Search for the cell housing the specified text and yield its [X, Y] center coordinate. 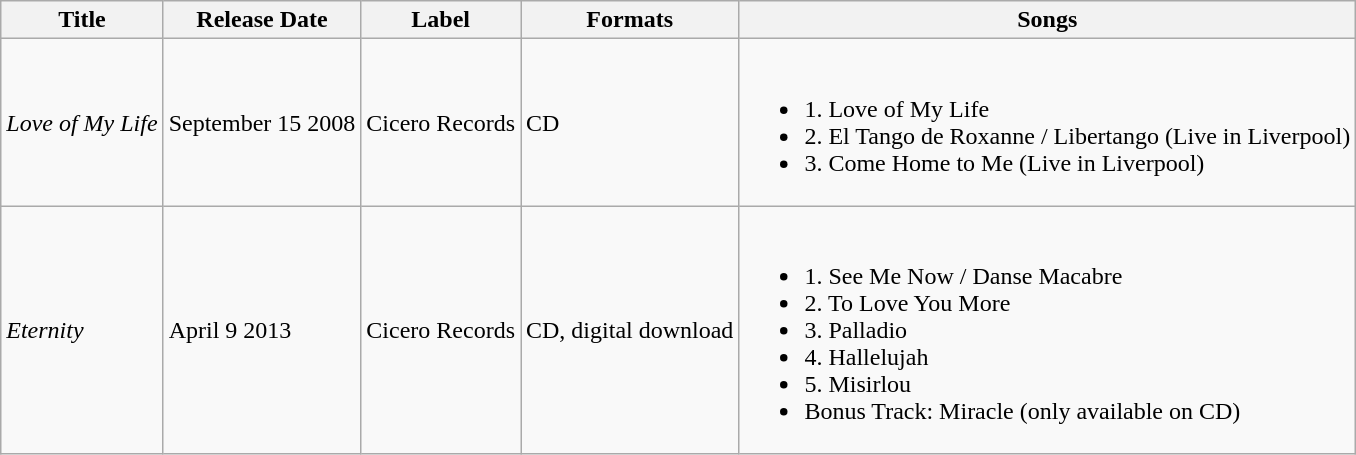
Eternity [82, 330]
Love of My Life [82, 122]
Label [441, 20]
1. See Me Now / Danse Macabre2. To Love You More3. Palladio4. Hallelujah5. MisirlouBonus Track: Miracle (only available on CD) [1048, 330]
Release Date [262, 20]
September 15 2008 [262, 122]
Songs [1048, 20]
April 9 2013 [262, 330]
Title [82, 20]
CD [629, 122]
Formats [629, 20]
CD, digital download [629, 330]
1. Love of My Life2. El Tango de Roxanne / Libertango (Live in Liverpool)3. Come Home to Me (Live in Liverpool) [1048, 122]
